Return (x, y) of the center of cell containing provided text 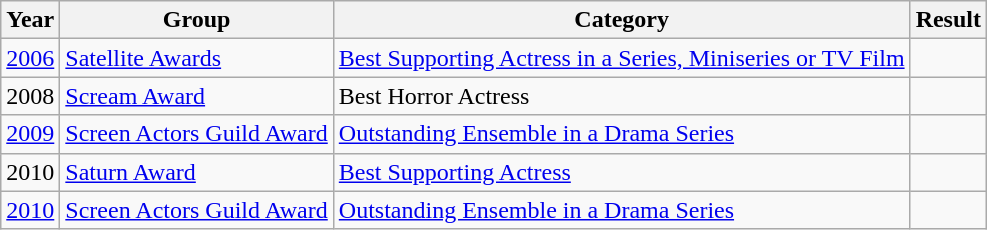
Year (30, 20)
2009 (30, 134)
Scream Award (196, 96)
2008 (30, 96)
Saturn Award (196, 172)
Category (622, 20)
2006 (30, 58)
Best Supporting Actress in a Series, Miniseries or TV Film (622, 58)
Satellite Awards (196, 58)
Best Horror Actress (622, 96)
Result (948, 20)
Best Supporting Actress (622, 172)
Group (196, 20)
